Pinpoint the cell where the given text exists, returning its [X, Y] midpoint coordinate. 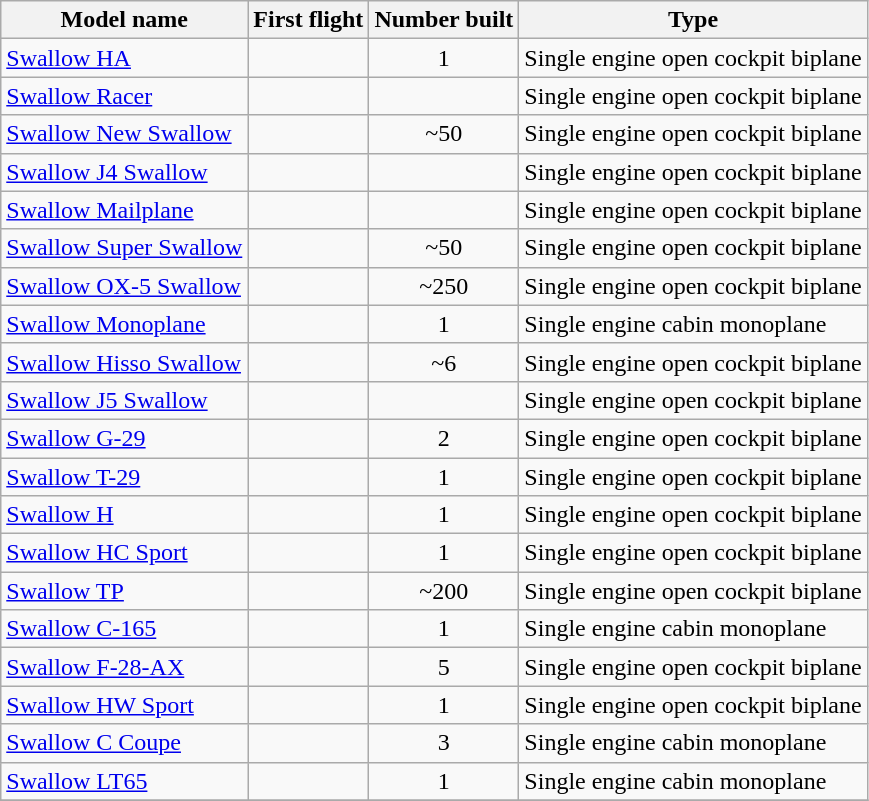
2 [444, 438]
Swallow C-165 [124, 629]
Swallow TP [124, 591]
Swallow C Coupe [124, 743]
Number built [444, 20]
Swallow F-28-AX [124, 667]
~200 [444, 591]
Swallow H [124, 515]
Swallow HW Sport [124, 705]
5 [444, 667]
Swallow LT65 [124, 781]
~6 [444, 362]
Swallow Racer [124, 96]
~250 [444, 286]
Type [693, 20]
Swallow New Swallow [124, 134]
Swallow T-29 [124, 477]
Swallow Super Swallow [124, 248]
3 [444, 743]
First flight [308, 20]
Swallow HC Sport [124, 553]
Swallow G-29 [124, 438]
Swallow J4 Swallow [124, 172]
Swallow J5 Swallow [124, 400]
Swallow Hisso Swallow [124, 362]
Model name [124, 20]
Swallow Mailplane [124, 210]
Swallow Monoplane [124, 324]
Swallow HA [124, 58]
Swallow OX-5 Swallow [124, 286]
